Provide the (X, Y) coordinate of the cell's center where the given text is located.  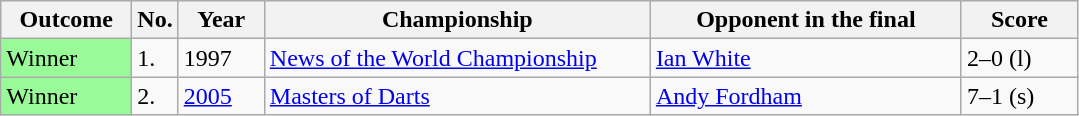
News of the World Championship (457, 58)
Ian White (806, 58)
2005 (221, 96)
Championship (457, 20)
Masters of Darts (457, 96)
Opponent in the final (806, 20)
Year (221, 20)
Outcome (66, 20)
1997 (221, 58)
1. (155, 58)
No. (155, 20)
Score (1019, 20)
2–0 (l) (1019, 58)
Andy Fordham (806, 96)
2. (155, 96)
7–1 (s) (1019, 96)
